Find where the given text appears and provide that cell's center as (x, y) coordinate. 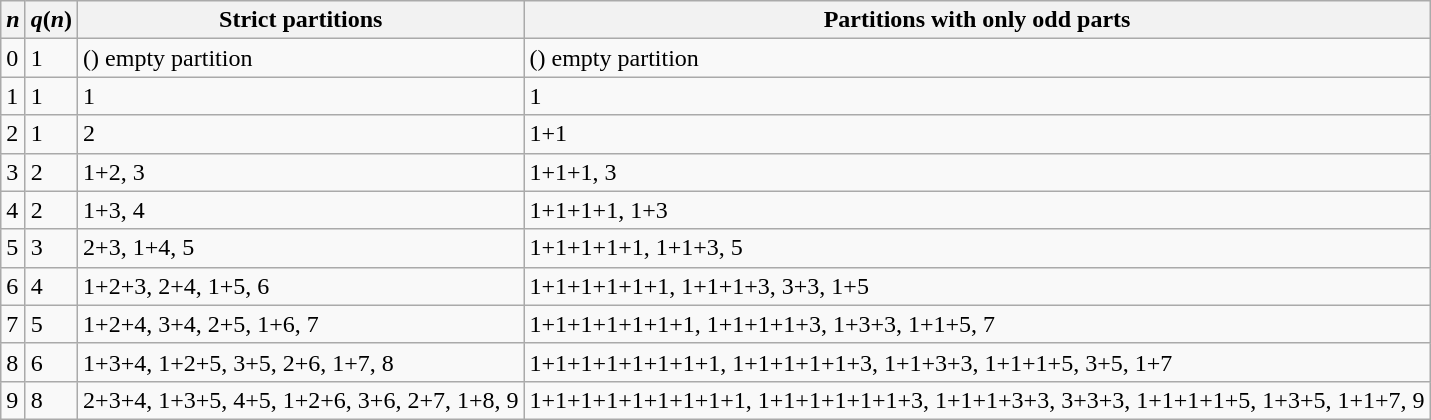
1+1+1+1+1+1, 1+1+1+3, 3+3, 1+5 (977, 286)
2+3, 1+4, 5 (301, 248)
1+1 (977, 134)
2+3+4, 1+3+5, 4+5, 1+2+6, 3+6, 2+7, 1+8, 9 (301, 400)
Partitions with only odd parts (977, 20)
1+1+1+1+1, 1+1+3, 5 (977, 248)
1+1+1+1+1+1+1, 1+1+1+1+3, 1+3+3, 1+1+5, 7 (977, 324)
1+1+1, 3 (977, 172)
1+1+1+1+1+1+1+1+1, 1+1+1+1+1+1+3, 1+1+1+3+3, 3+3+3, 1+1+1+1+5, 1+3+5, 1+1+7, 9 (977, 400)
9 (13, 400)
1+2+3, 2+4, 1+5, 6 (301, 286)
1+2, 3 (301, 172)
1+3, 4 (301, 210)
0 (13, 58)
1+3+4, 1+2+5, 3+5, 2+6, 1+7, 8 (301, 362)
1+1+1+1+1+1+1+1, 1+1+1+1+1+3, 1+1+3+3, 1+1+1+5, 3+5, 1+7 (977, 362)
n (13, 20)
7 (13, 324)
q(n) (51, 20)
Strict partitions (301, 20)
1+2+4, 3+4, 2+5, 1+6, 7 (301, 324)
1+1+1+1, 1+3 (977, 210)
